Determine the (X, Y) coordinate at the center of the cell enclosing the given text.  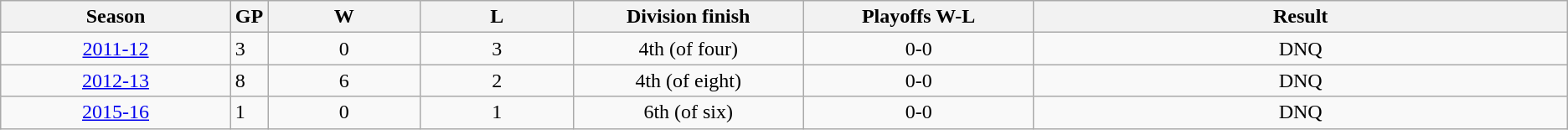
L (497, 17)
4th (of four) (689, 49)
Season (116, 17)
W (344, 17)
Division finish (689, 17)
Playoffs W-L (918, 17)
Result (1300, 17)
2 (497, 81)
GP (249, 17)
8 (249, 81)
2011-12 (116, 49)
2015-16 (116, 112)
2012-13 (116, 81)
4th (of eight) (689, 81)
6th (of six) (689, 112)
6 (344, 81)
